Return (x, y) of the center of cell containing provided text 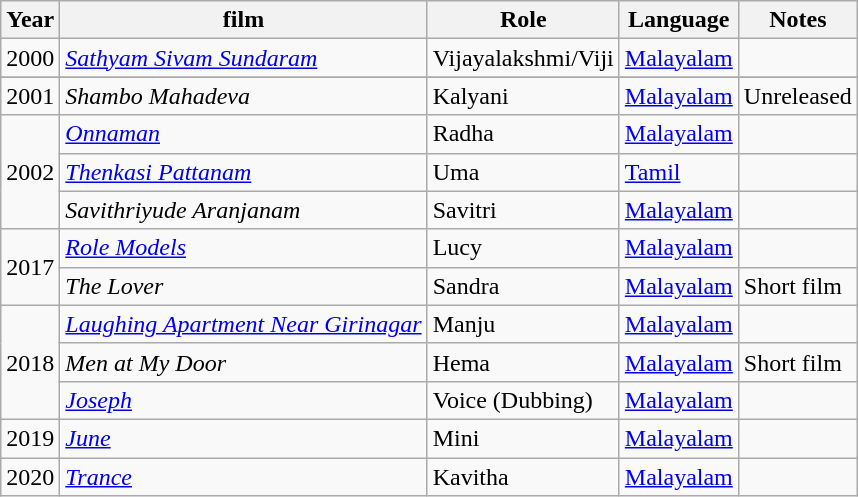
Sathyam Sivam Sundaram (244, 58)
Uma (523, 172)
2020 (30, 477)
Role (523, 20)
2019 (30, 438)
2018 (30, 362)
2017 (30, 267)
Language (678, 20)
Mini (523, 438)
2000 (30, 58)
Men at My Door (244, 362)
Year (30, 20)
Vijayalakshmi/Viji (523, 58)
Role Models (244, 248)
Voice (Dubbing) (523, 400)
Savitri (523, 210)
Joseph (244, 400)
Lucy (523, 248)
Laughing Apartment Near Girinagar (244, 324)
2001 (30, 96)
Notes (798, 20)
Thenkasi Pattanam (244, 172)
Kavitha (523, 477)
Radha (523, 134)
The Lover (244, 286)
Sandra (523, 286)
Kalyani (523, 96)
June (244, 438)
Trance (244, 477)
film (244, 20)
Shambo Mahadeva (244, 96)
Savithriyude Aranjanam (244, 210)
2002 (30, 172)
Unreleased (798, 96)
Tamil (678, 172)
Manju (523, 324)
Onnaman (244, 134)
Hema (523, 362)
